Return (x, y) of the center of cell containing provided text 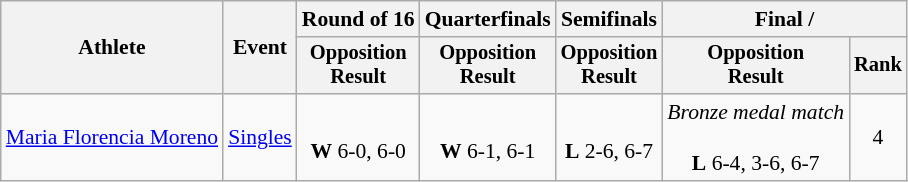
Quarterfinals (488, 19)
Athlete (112, 48)
Event (260, 48)
Maria Florencia Moreno (112, 138)
Rank (878, 66)
Final / (784, 19)
W 6-0, 6-0 (358, 138)
Round of 16 (358, 19)
4 (878, 138)
W 6-1, 6-1 (488, 138)
L 2-6, 6-7 (610, 138)
Singles (260, 138)
Semifinals (610, 19)
Bronze medal matchL 6-4, 3-6, 6-7 (756, 138)
